Determine the (x, y) coordinate at the center of the cell enclosing the given text.  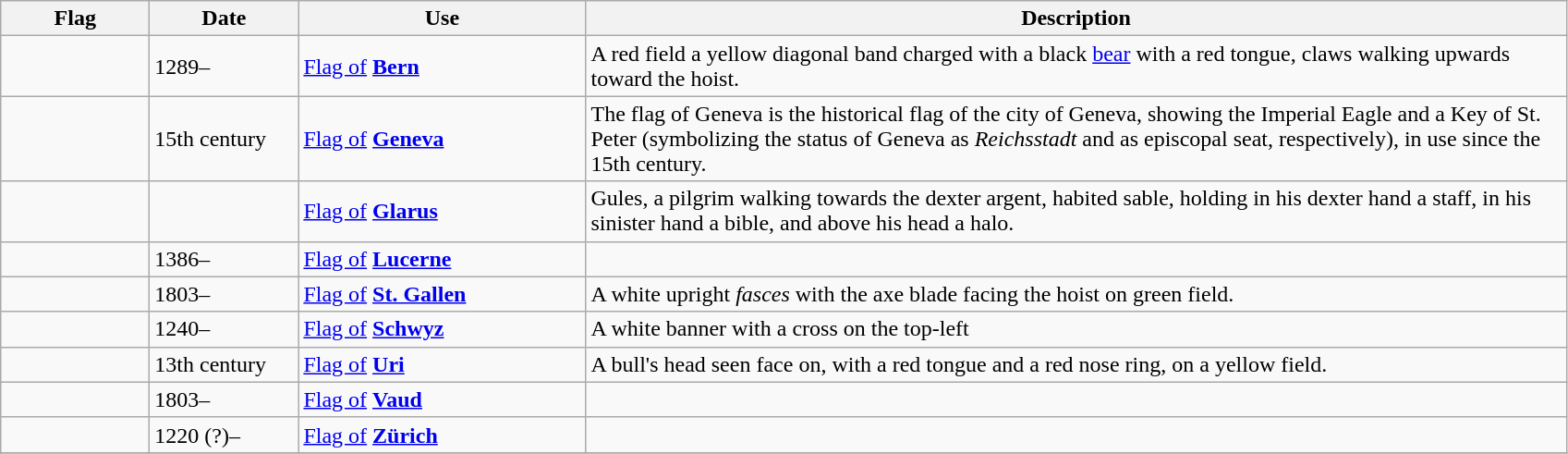
Description (1076, 18)
Use (442, 18)
Flag of Geneva (442, 139)
Flag of Uri (442, 364)
1220 (?)– (224, 435)
A red field a yellow diagonal band charged with a black bear with a red tongue, claws walking upwards toward the hoist. (1076, 67)
A white banner with a cross on the top-left (1076, 329)
A bull's head seen face on, with a red tongue and a red nose ring, on a yellow field. (1076, 364)
Flag of Vaud (442, 399)
15th century (224, 139)
1289– (224, 67)
1240– (224, 329)
Date (224, 18)
Flag of Bern (442, 67)
Flag (76, 18)
Flag of St. Gallen (442, 294)
Flag of Glarus (442, 211)
Flag of Zürich (442, 435)
1386– (224, 259)
Flag of Lucerne (442, 259)
13th century (224, 364)
Flag of Schwyz (442, 329)
A white upright fasces with the axe blade facing the hoist on green field. (1076, 294)
